Output the [x, y] coordinate of the center of the cell containing the given text.  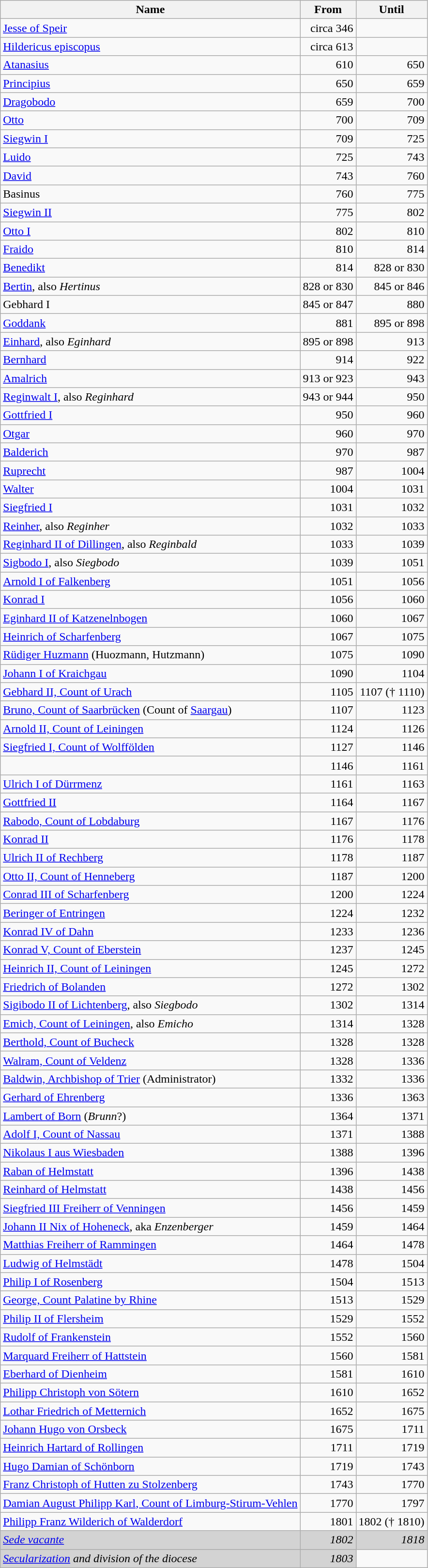
Emich, Count of Leiningen, also Emicho [150, 1024]
Eginhard II of Katzenelnbogen [150, 618]
George, Count Palatine by Rhine [150, 1300]
Fraido [150, 249]
881 [328, 323]
Siegwin II [150, 212]
Johann II Nix of Hoheneck, aka Enzenberger [150, 1226]
Siegwin I [150, 139]
Bruno, Count of Saarbrücken (Count of Saargau) [150, 710]
Reinher, also Reginher [150, 526]
Friedrich of Bolanden [150, 987]
Philipp Christoph von Sötern [150, 1392]
Walter [150, 489]
1164 [328, 802]
610 [328, 65]
Berthold, Count of Bucheck [150, 1042]
845 or 847 [328, 305]
Gottfried II [150, 802]
Adolf I, Count of Nassau [150, 1134]
Rüdiger Huzmann (Huozmann, Hutzmann) [150, 655]
Siegfried III Freiherr of Venningen [150, 1208]
913 or 923 [328, 378]
Bertin, also Hertinus [150, 286]
circa 613 [328, 47]
Damian August Philipp Karl, Count of Limburg-Stirum-Vehlen [150, 1503]
Arnold I of Falkenberg [150, 581]
Otto [150, 120]
Johann Hugo von Orsbeck [150, 1429]
1802 († 1810) [391, 1521]
Hugo Damian of Schönborn [150, 1466]
Goddank [150, 323]
Sigbodo I, also Siegbodo [150, 563]
Benedikt [150, 268]
Konrad V, Count of Eberstein [150, 950]
913 [391, 342]
1803 [328, 1558]
880 [391, 305]
Philip I of Rosenberg [150, 1282]
Rudolf of Frankenstein [150, 1337]
1797 [391, 1503]
Heinrich II, Count of Leiningen [150, 968]
Conrad III of Scharfenberg [150, 895]
Siegfried I [150, 507]
Beringer of Entringen [150, 913]
Einhard, also Eginhard [150, 342]
1124 [328, 729]
Marquard Freiherr of Hattstein [150, 1355]
1818 [391, 1540]
1104 [391, 673]
1232 [391, 913]
From [328, 10]
Gottfried I [150, 415]
1163 [391, 784]
Basinus [150, 194]
Hildericus episcopus [150, 47]
Otgar [150, 434]
Philipp Franz Wilderich of Walderdorf [150, 1521]
Matthias Freiherr of Rammingen [150, 1245]
Reginwalt I, also Reginhard [150, 397]
Until [391, 10]
943 [391, 378]
Eberhard of Dienheim [150, 1374]
Principius [150, 83]
Gebhard II, Count of Urach [150, 692]
1107 († 1110) [391, 692]
1123 [391, 710]
Konrad I [150, 600]
Ludwig of Helmstädt [150, 1263]
Siegfried I, Count of Wolffölden [150, 747]
circa 346 [328, 28]
Bernhard [150, 360]
David [150, 175]
Ruprecht [150, 470]
845 or 846 [391, 286]
Name [150, 10]
Konrad IV of Dahn [150, 931]
Konrad II [150, 839]
1107 [328, 710]
Gebhard I [150, 305]
Reinhard of Helmstatt [150, 1190]
1332 [328, 1079]
Otto I [150, 231]
1126 [391, 729]
Amalrich [150, 378]
Otto II, Count of Henneberg [150, 876]
1127 [328, 747]
1363 [391, 1097]
1233 [328, 931]
Sede vacante [150, 1540]
Ulrich I of Dürrmenz [150, 784]
Heinrich Hartard of Rollingen [150, 1448]
Ulrich II of Rechberg [150, 858]
Reginhard II of Dillingen, also Reginbald [150, 544]
Franz Christoph of Hutten zu Stolzenberg [150, 1485]
922 [391, 360]
Luido [150, 157]
1801 [328, 1521]
Rabodo, Count of Lobdaburg [150, 821]
Lambert of Born (Brunn?) [150, 1116]
Philip II of Flersheim [150, 1319]
943 or 944 [328, 397]
Arnold II, Count of Leiningen [150, 729]
Atanasius [150, 65]
Lothar Friedrich of Metternich [150, 1411]
Gerhard of Ehrenberg [150, 1097]
Baldwin, Archbishop of Trier (Administrator) [150, 1079]
Johann I of Kraichgau [150, 673]
Sigibodo II of Lichtenberg, also Siegbodo [150, 1005]
1105 [328, 692]
Dragobodo [150, 102]
1802 [328, 1540]
Walram, Count of Veldenz [150, 1060]
1237 [328, 950]
Heinrich of Scharfenberg [150, 637]
1236 [391, 931]
Raban of Helmstatt [150, 1171]
1364 [328, 1116]
Jesse of Speir [150, 28]
Balderich [150, 452]
914 [328, 360]
Secularization and division of the diocese [150, 1558]
Nikolaus I aus Wiesbaden [150, 1153]
